Search for the cell housing the specified text and yield its (x, y) center coordinate. 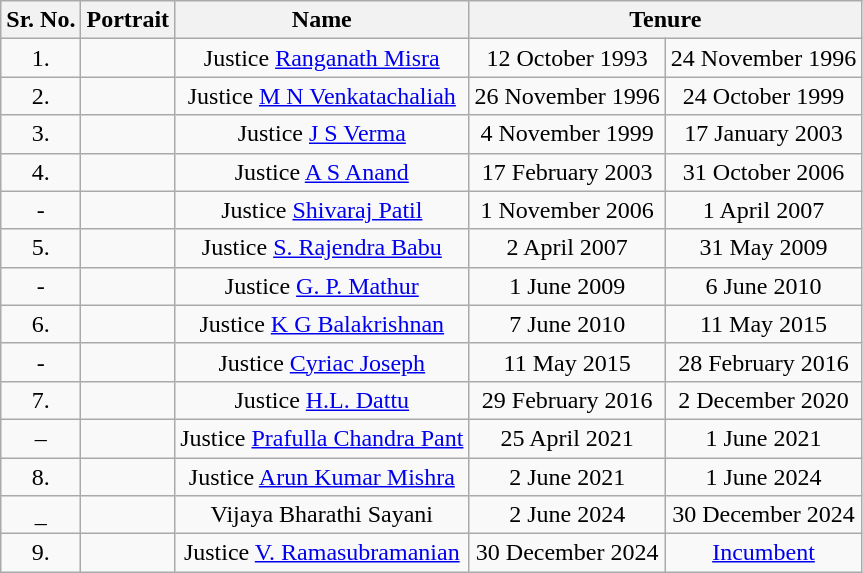
4. (41, 172)
1 November 2006 (567, 210)
Justice Shivaraj Patil (322, 210)
2 December 2020 (763, 400)
– (41, 438)
Justice H.L. Dattu (322, 400)
Justice G. P. Mathur (322, 286)
7. (41, 400)
26 November 1996 (567, 96)
2 June 2024 (567, 515)
31 October 2006 (763, 172)
Justice A S Anand (322, 172)
1 June 2009 (567, 286)
6 June 2010 (763, 286)
Justice Prafulla Chandra Pant (322, 438)
25 April 2021 (567, 438)
_ (41, 515)
5. (41, 248)
2 June 2021 (567, 477)
Justice K G Balakrishnan (322, 324)
8. (41, 477)
Justice J S Verma (322, 134)
1. (41, 58)
6. (41, 324)
3. (41, 134)
28 February 2016 (763, 362)
12 October 1993 (567, 58)
4 November 1999 (567, 134)
Sr. No. (41, 20)
17 January 2003 (763, 134)
2. (41, 96)
9. (41, 553)
2 April 2007 (567, 248)
Vijaya Bharathi Sayani (322, 515)
7 June 2010 (567, 324)
24 October 1999 (763, 96)
17 February 2003 (567, 172)
Incumbent (763, 553)
Justice M N Venkatachaliah (322, 96)
Justice Cyriac Joseph (322, 362)
Justice S. Rajendra Babu (322, 248)
Name (322, 20)
Justice Ranganath Misra (322, 58)
29 February 2016 (567, 400)
24 November 1996 (763, 58)
1 April 2007 (763, 210)
1 June 2021 (763, 438)
Justice Arun Kumar Mishra (322, 477)
Justice V. Ramasubramanian (322, 553)
1 June 2024 (763, 477)
Tenure (666, 20)
Portrait (128, 20)
31 May 2009 (763, 248)
